Locate the cell with the specified text and output its [x, y] center coordinate. 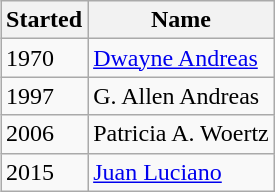
Dwayne Andreas [182, 58]
1970 [44, 58]
Name [182, 20]
Started [44, 20]
2006 [44, 134]
2015 [44, 172]
1997 [44, 96]
Patricia A. Woertz [182, 134]
Juan Luciano [182, 172]
G. Allen Andreas [182, 96]
